Scan for the cell matching the given text and deliver its [x, y] coordinate at center. 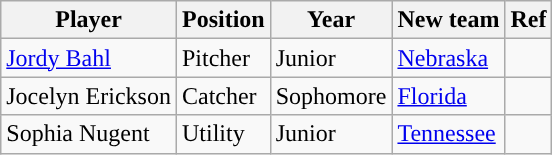
Sophomore [331, 96]
Player [89, 20]
Pitcher [223, 58]
Catcher [223, 96]
Tennessee [448, 134]
Florida [448, 96]
Nebraska [448, 58]
Ref [528, 20]
Sophia Nugent [89, 134]
Jordy Bahl [89, 58]
Jocelyn Erickson [89, 96]
Year [331, 20]
Position [223, 20]
New team [448, 20]
Utility [223, 134]
